Determine the (X, Y) coordinate at the center of the cell enclosing the given text.  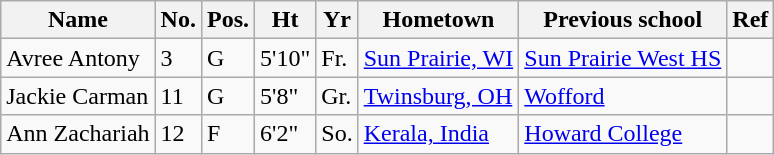
Previous school (623, 20)
Sun Prairie, WI (438, 58)
Name (78, 20)
Ref (750, 20)
Hometown (438, 20)
Pos. (228, 20)
Twinsburg, OH (438, 96)
Fr. (337, 58)
12 (178, 134)
Wofford (623, 96)
Gr. (337, 96)
Avree Antony (78, 58)
F (228, 134)
6'2" (286, 134)
Sun Prairie West HS (623, 58)
3 (178, 58)
Jackie Carman (78, 96)
Kerala, India (438, 134)
11 (178, 96)
Ann Zachariah (78, 134)
5'8" (286, 96)
So. (337, 134)
Ht (286, 20)
Howard College (623, 134)
Yr (337, 20)
5'10" (286, 58)
No. (178, 20)
